Provide the [X, Y] coordinate of the cell's center where the given text is located.  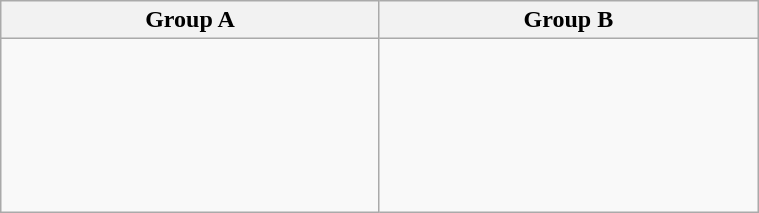
Group B [568, 20]
Group A [190, 20]
